Identify which cell holds the provided text, then report its [X, Y] central coordinate. 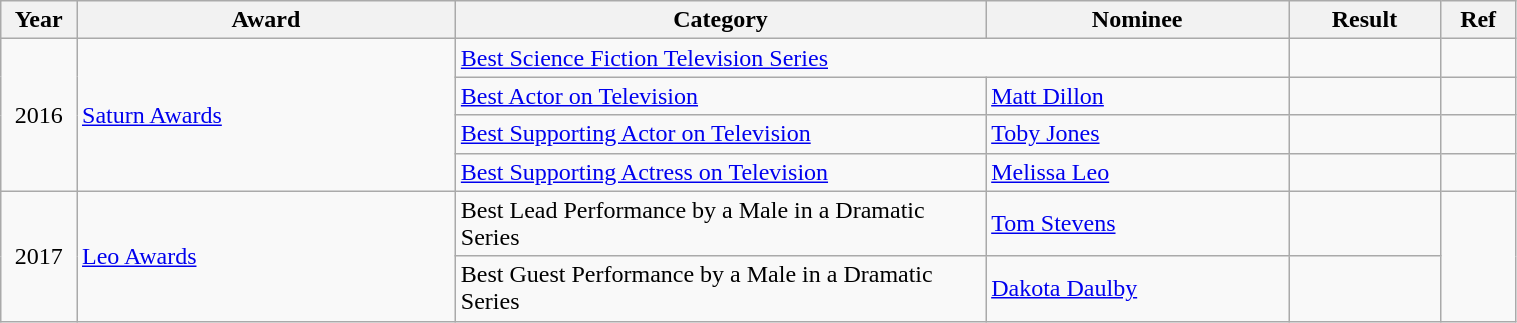
Year [39, 20]
Melissa Leo [1138, 172]
Ref [1478, 20]
Matt Dillon [1138, 96]
Tom Stevens [1138, 224]
Category [720, 20]
Nominee [1138, 20]
Dakota Daulby [1138, 288]
Award [266, 20]
2016 [39, 115]
Best Lead Performance by a Male in a Dramatic Series [720, 224]
2017 [39, 256]
Best Actor on Television [720, 96]
Toby Jones [1138, 134]
Best Guest Performance by a Male in a Dramatic Series [720, 288]
Leo Awards [266, 256]
Best Supporting Actress on Television [720, 172]
Best Science Fiction Television Series [872, 58]
Best Supporting Actor on Television [720, 134]
Saturn Awards [266, 115]
Result [1365, 20]
